Detect which cell encompasses the target text, then output its (X, Y) center coordinate. 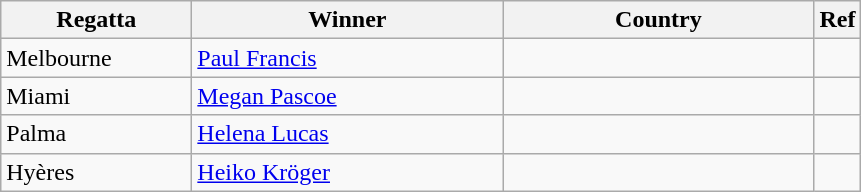
Hyères (96, 172)
Winner (348, 20)
Heiko Kröger (348, 172)
Ref (838, 20)
Paul Francis (348, 58)
Palma (96, 134)
Country (658, 20)
Miami (96, 96)
Megan Pascoe (348, 96)
Melbourne (96, 58)
Regatta (96, 20)
Helena Lucas (348, 134)
